Extract the [x, y] coordinate from the center of the cell holding the provided text.  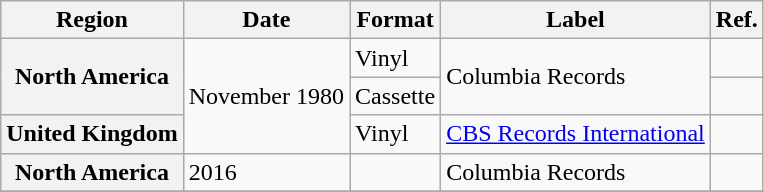
CBS Records International [576, 134]
Label [576, 20]
Date [266, 20]
United Kingdom [92, 134]
Region [92, 20]
Ref. [736, 20]
2016 [266, 172]
November 1980 [266, 96]
Cassette [396, 96]
Format [396, 20]
